Search for the cell housing the specified text and yield its (X, Y) center coordinate. 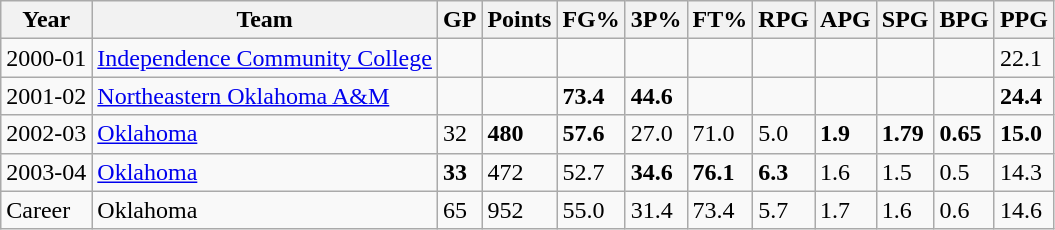
31.4 (656, 210)
5.7 (784, 210)
APG (846, 20)
76.1 (720, 172)
14.6 (1024, 210)
5.0 (784, 134)
Independence Community College (265, 58)
65 (459, 210)
34.6 (656, 172)
2003-04 (46, 172)
44.6 (656, 96)
0.5 (964, 172)
0.65 (964, 134)
33 (459, 172)
BPG (964, 20)
32 (459, 134)
PPG (1024, 20)
Career (46, 210)
24.4 (1024, 96)
55.0 (591, 210)
52.7 (591, 172)
FG% (591, 20)
0.6 (964, 210)
71.0 (720, 134)
57.6 (591, 134)
3P% (656, 20)
2000-01 (46, 58)
SPG (905, 20)
Points (520, 20)
27.0 (656, 134)
6.3 (784, 172)
1.5 (905, 172)
1.9 (846, 134)
GP (459, 20)
RPG (784, 20)
2001-02 (46, 96)
480 (520, 134)
472 (520, 172)
Team (265, 20)
1.79 (905, 134)
14.3 (1024, 172)
2002-03 (46, 134)
952 (520, 210)
15.0 (1024, 134)
22.1 (1024, 58)
1.7 (846, 210)
Year (46, 20)
FT% (720, 20)
Northeastern Oklahoma A&M (265, 96)
